Locate the cell with the specified text and output its [x, y] center coordinate. 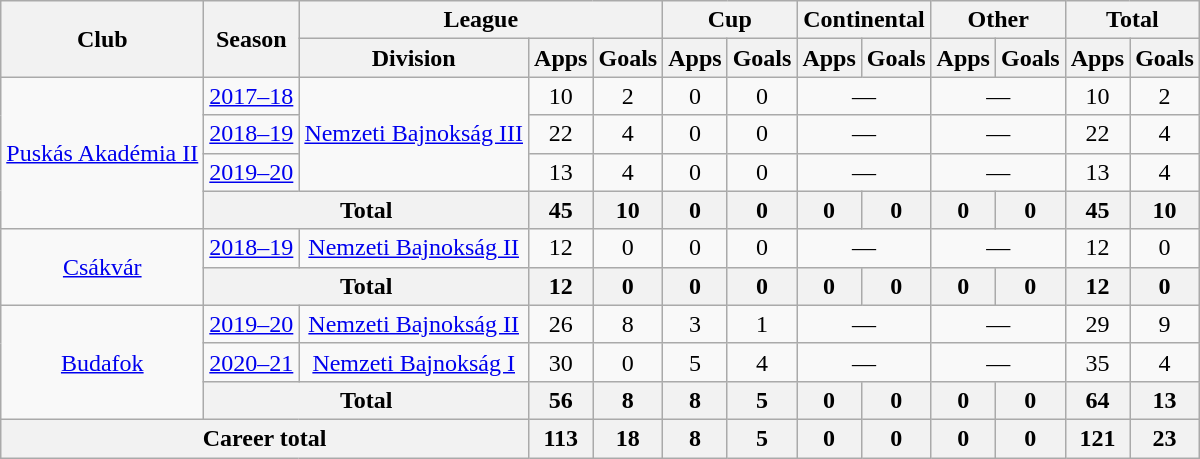
Season [252, 39]
Csákvár [102, 267]
Career total [265, 438]
Club [102, 39]
League [481, 20]
Puskás Akadémia II [102, 153]
23 [1165, 438]
3 [695, 324]
30 [561, 362]
29 [1097, 324]
Other [998, 20]
35 [1097, 362]
2017–18 [252, 96]
9 [1165, 324]
18 [628, 438]
Nemzeti Bajnokság I [414, 362]
1 [762, 324]
56 [561, 400]
Cup [730, 20]
26 [561, 324]
Division [414, 58]
Continental [864, 20]
113 [561, 438]
Budafok [102, 362]
64 [1097, 400]
Nemzeti Bajnokság III [414, 134]
121 [1097, 438]
2020–21 [252, 362]
